Scan for the cell matching the given text and deliver its [X, Y] coordinate at center. 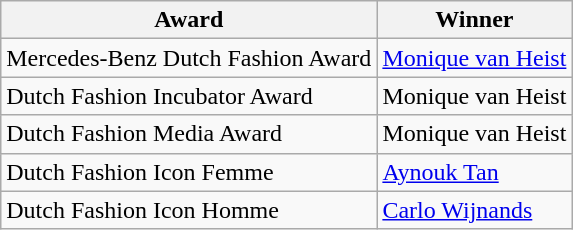
Winner [474, 20]
Aynouk Tan [474, 172]
Dutch Fashion Icon Femme [189, 172]
Dutch Fashion Incubator Award [189, 96]
Dutch Fashion Media Award [189, 134]
Dutch Fashion Icon Homme [189, 210]
Mercedes-Benz Dutch Fashion Award [189, 58]
Carlo Wijnands [474, 210]
Award [189, 20]
